Identify which cell holds the provided text, then report its [X, Y] central coordinate. 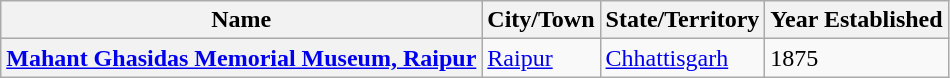
Mahant Ghasidas Memorial Museum, Raipur [242, 58]
Year Established [856, 20]
State/Territory [682, 20]
1875 [856, 58]
Name [242, 20]
Chhattisgarh [682, 58]
City/Town [541, 20]
Raipur [541, 58]
